Detect which cell encompasses the target text, then output its (X, Y) center coordinate. 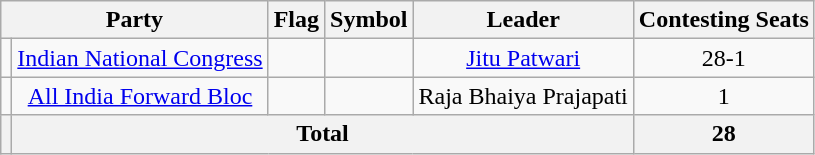
28 (724, 134)
Indian National Congress (140, 58)
Raja Bhaiya Prajapati (523, 96)
Contesting Seats (724, 20)
Symbol (369, 20)
Total (323, 134)
Party (134, 20)
Flag (296, 20)
Leader (523, 20)
28-1 (724, 58)
All India Forward Bloc (140, 96)
Jitu Patwari (523, 58)
1 (724, 96)
